Scan for the cell matching the given text and deliver its (X, Y) coordinate at center. 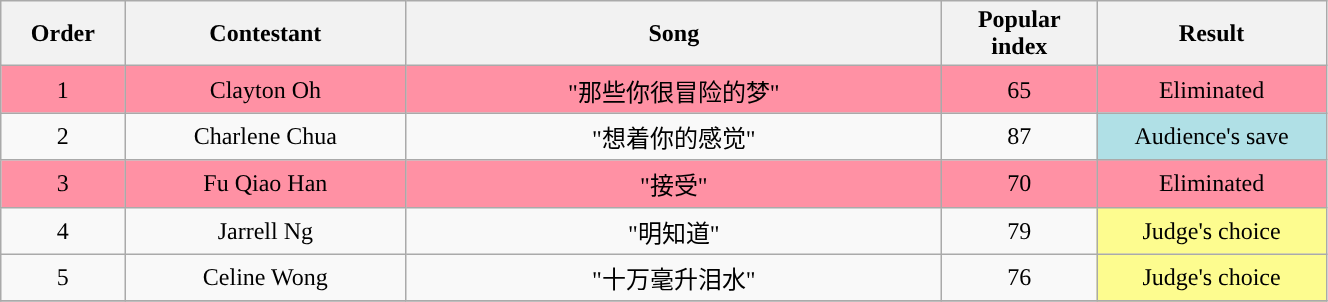
1 (63, 90)
Charlene Chua (266, 136)
4 (63, 230)
5 (63, 278)
76 (1020, 278)
"十万毫升泪水" (674, 278)
"想着你的感觉" (674, 136)
Song (674, 34)
Result (1212, 34)
2 (63, 136)
70 (1020, 184)
Celine Wong (266, 278)
3 (63, 184)
Popular index (1020, 34)
Clayton Oh (266, 90)
"接受" (674, 184)
Jarrell Ng (266, 230)
87 (1020, 136)
Audience's save (1212, 136)
Fu Qiao Han (266, 184)
"明知道" (674, 230)
Contestant (266, 34)
79 (1020, 230)
"那些你很冒险的梦" (674, 90)
65 (1020, 90)
Order (63, 34)
